Identify which cell holds the provided text, then report its (x, y) central coordinate. 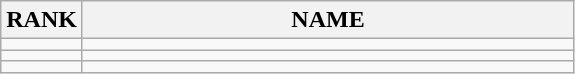
RANK (42, 20)
NAME (328, 20)
